Output the [x, y] coordinate of the center of the cell containing the given text.  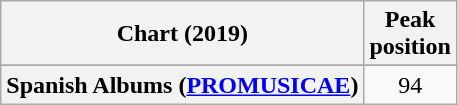
Chart (2019) [182, 34]
Peakposition [410, 34]
94 [410, 85]
Spanish Albums (PROMUSICAE) [182, 85]
